From the cell containing the given text, extract its center point as [x, y] coordinate. 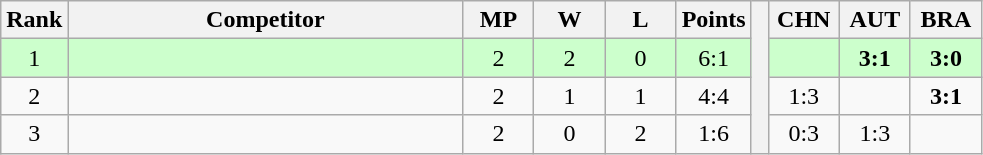
W [570, 20]
L [640, 20]
3:0 [946, 58]
4:4 [714, 96]
MP [498, 20]
6:1 [714, 58]
1:6 [714, 134]
0:3 [804, 134]
AUT [874, 20]
CHN [804, 20]
BRA [946, 20]
Rank [34, 20]
Competitor [266, 20]
3 [34, 134]
Points [714, 20]
